Return the [X, Y] coordinate for the center point of the cell that contains the specified text.  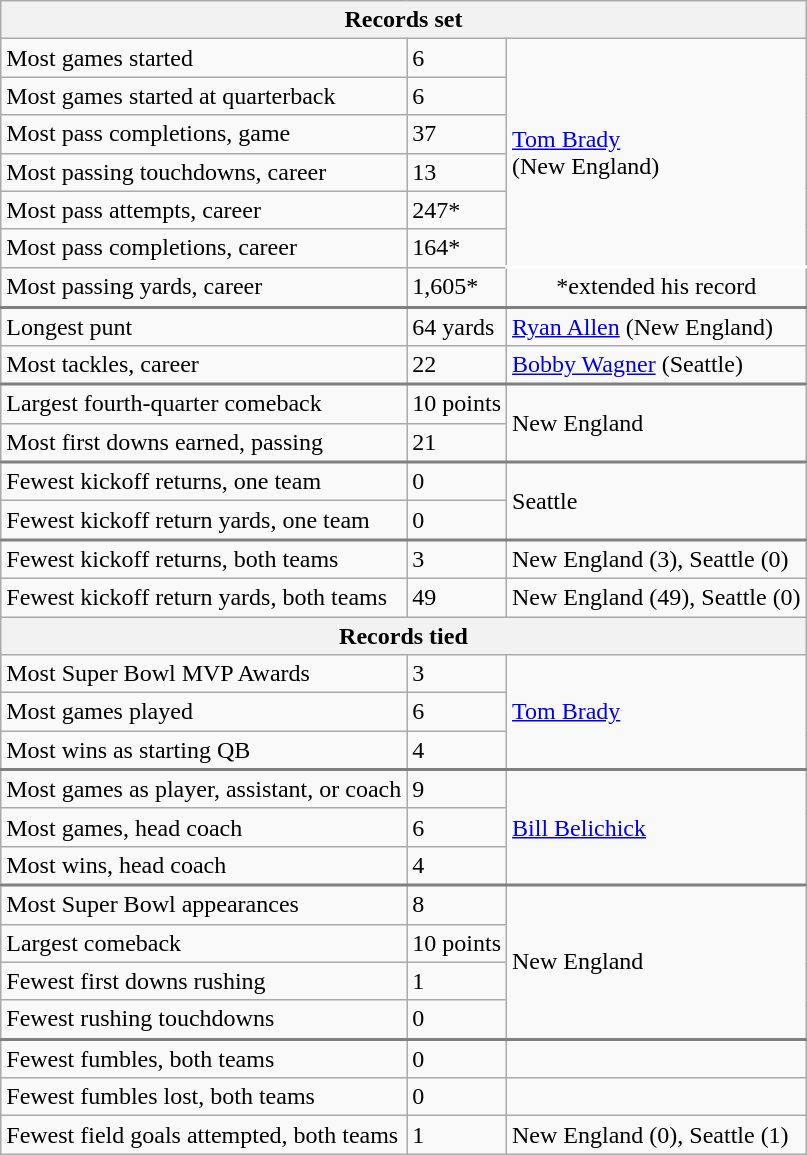
Most wins, head coach [204, 866]
New England (49), Seattle (0) [657, 597]
Fewest field goals attempted, both teams [204, 1135]
Most wins as starting QB [204, 750]
9 [457, 790]
1,605* [457, 287]
Fewest kickoff returns, one team [204, 482]
New England (0), Seattle (1) [657, 1135]
Most Super Bowl MVP Awards [204, 674]
Records set [404, 20]
Fewest kickoff returns, both teams [204, 560]
49 [457, 597]
*extended his record [657, 287]
37 [457, 134]
Most pass completions, game [204, 134]
21 [457, 442]
Ryan Allen (New England) [657, 326]
Tom Brady(New England) [657, 153]
Seattle [657, 501]
164* [457, 248]
Largest comeback [204, 943]
Most games started at quarterback [204, 96]
Longest punt [204, 326]
Most passing yards, career [204, 287]
Most pass completions, career [204, 248]
13 [457, 172]
Most games started [204, 58]
8 [457, 904]
247* [457, 210]
Fewest fumbles lost, both teams [204, 1097]
Largest fourth-quarter comeback [204, 404]
New England (3), Seattle (0) [657, 560]
Most Super Bowl appearances [204, 904]
Fewest first downs rushing [204, 981]
22 [457, 366]
Most tackles, career [204, 366]
Fewest fumbles, both teams [204, 1058]
Bill Belichick [657, 828]
Fewest kickoff return yards, both teams [204, 597]
64 yards [457, 326]
Most pass attempts, career [204, 210]
Most passing touchdowns, career [204, 172]
Bobby Wagner (Seattle) [657, 366]
Records tied [404, 635]
Most games, head coach [204, 827]
Tom Brady [657, 712]
Fewest rushing touchdowns [204, 1020]
Most first downs earned, passing [204, 442]
Most games played [204, 712]
Most games as player, assistant, or coach [204, 790]
Fewest kickoff return yards, one team [204, 520]
